Pinpoint the cell where the given text exists, returning its [X, Y] midpoint coordinate. 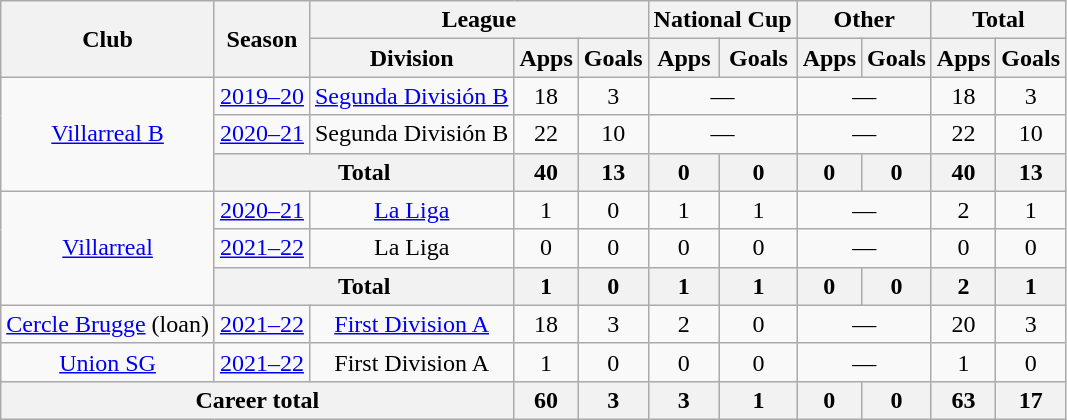
Union SG [108, 362]
League [478, 20]
Club [108, 39]
17 [1031, 400]
Villarreal B [108, 134]
2019–20 [262, 96]
Cercle Brugge (loan) [108, 324]
60 [546, 400]
National Cup [722, 20]
Career total [258, 400]
63 [963, 400]
Season [262, 39]
Division [411, 58]
20 [963, 324]
Villarreal [108, 248]
Other [864, 20]
